Locate the cell with the specified text and output its (x, y) center coordinate. 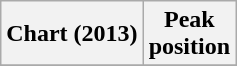
Chart (2013) (72, 34)
Peakposition (189, 34)
